Return (X, Y) of the center of cell containing provided text 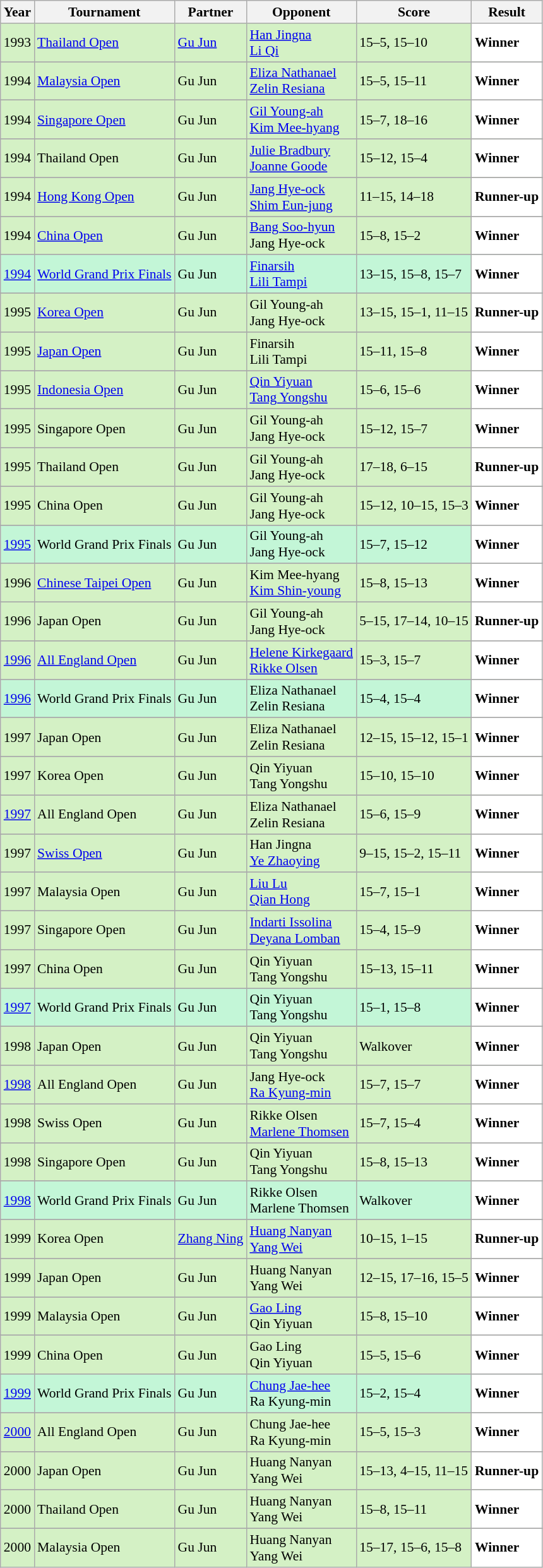
15–2, 15–4 (414, 1393)
15–5, 15–10 (414, 43)
15–5, 15–6 (414, 1355)
15–4, 15–4 (414, 698)
15–13, 4–15, 11–15 (414, 1470)
Han Jingna Ye Zhaoying (301, 853)
11–15, 14–18 (414, 197)
12–15, 15–12, 15–1 (414, 738)
1993 (18, 43)
15–12, 10–15, 15–3 (414, 505)
15–7, 15–4 (414, 1123)
13–15, 15–1, 11–15 (414, 313)
15–7, 15–1 (414, 892)
15–6, 15–9 (414, 815)
Kim Mee-hyang Kim Shin-young (301, 584)
Indonesia Open (104, 390)
Bang Soo-hyun Jang Hye-ock (301, 235)
Year (18, 12)
Han Jingna Li Qi (301, 43)
15–10, 15–10 (414, 775)
Hong Kong Open (104, 197)
Result (506, 12)
15–1, 15–8 (414, 1008)
Indarti Issolina Deyana Lomban (301, 931)
15–7, 15–7 (414, 1085)
13–15, 15–8, 15–7 (414, 274)
15–7, 18–16 (414, 120)
Gil Young-ah Kim Mee-hyang (301, 120)
Chinese Taipei Open (104, 584)
Liu Lu Qian Hong (301, 892)
15–3, 15–7 (414, 661)
15–8, 15–2 (414, 235)
Opponent (301, 12)
Score (414, 12)
15–8, 15–11 (414, 1509)
Helene Kirkegaard Rikke Olsen (301, 661)
Jang Hye-ock Ra Kyung-min (301, 1085)
Zhang Ning (210, 1239)
15–13, 15–11 (414, 969)
15–7, 15–12 (414, 544)
Julie Bradbury Joanne Goode (301, 158)
5–15, 17–14, 10–15 (414, 621)
12–15, 17–16, 15–5 (414, 1278)
10–15, 1–15 (414, 1239)
Jang Hye-ock Shim Eun-jung (301, 197)
Partner (210, 12)
15–11, 15–8 (414, 351)
15–17, 15–6, 15–8 (414, 1548)
15–8, 15–10 (414, 1316)
15–12, 15–7 (414, 428)
17–18, 6–15 (414, 467)
Tournament (104, 12)
9–15, 15–2, 15–11 (414, 853)
15–12, 15–4 (414, 158)
15–6, 15–6 (414, 390)
15–5, 15–3 (414, 1432)
15–5, 15–11 (414, 81)
15–4, 15–9 (414, 931)
